Provide the [X, Y] coordinate of the cell's center where the given text is located.  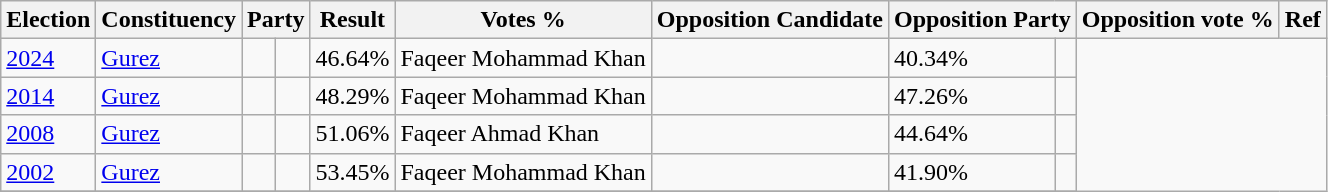
41.90% [971, 172]
47.26% [971, 96]
Ref [1302, 20]
Result [352, 20]
53.45% [352, 172]
2008 [48, 134]
Faqeer Ahmad Khan [523, 134]
Party [276, 20]
Election [48, 20]
48.29% [352, 96]
40.34% [971, 58]
46.64% [352, 58]
Opposition Party [982, 20]
2014 [48, 96]
Opposition Candidate [770, 20]
Constituency [169, 20]
51.06% [352, 134]
44.64% [971, 134]
Opposition vote % [1178, 20]
Votes % [523, 20]
2024 [48, 58]
2002 [48, 172]
